Scan for the cell matching the given text and deliver its (X, Y) coordinate at center. 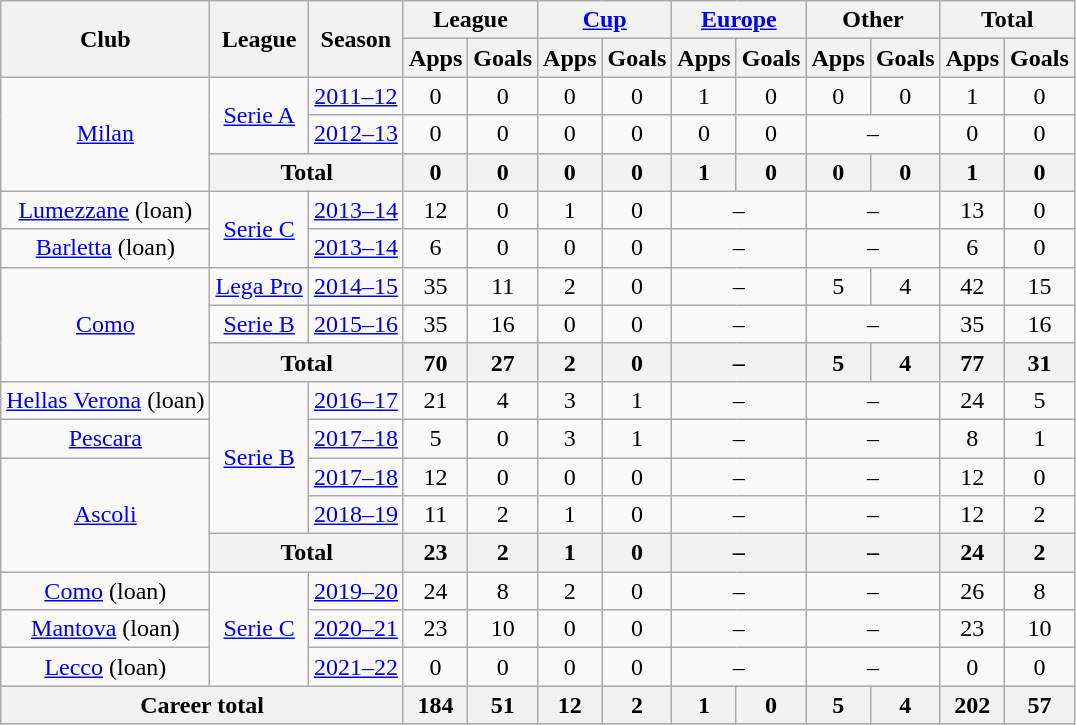
Como (loan) (106, 591)
Como (106, 324)
26 (972, 591)
184 (435, 705)
2014–15 (356, 286)
70 (435, 362)
2021–22 (356, 667)
2018–19 (356, 515)
57 (1040, 705)
Pescara (106, 438)
2012–13 (356, 134)
Ascoli (106, 515)
2020–21 (356, 629)
202 (972, 705)
77 (972, 362)
Serie A (259, 115)
Hellas Verona (loan) (106, 400)
15 (1040, 286)
Other (873, 20)
42 (972, 286)
Lega Pro (259, 286)
27 (503, 362)
Lumezzane (loan) (106, 210)
51 (503, 705)
Barletta (loan) (106, 248)
2019–20 (356, 591)
Europe (739, 20)
Club (106, 39)
Lecco (loan) (106, 667)
2011–12 (356, 96)
21 (435, 400)
Milan (106, 134)
31 (1040, 362)
Career total (202, 705)
Mantova (loan) (106, 629)
Cup (605, 20)
2016–17 (356, 400)
13 (972, 210)
2015–16 (356, 324)
Season (356, 39)
